Extract the [X, Y] coordinate from the center of the cell holding the provided text.  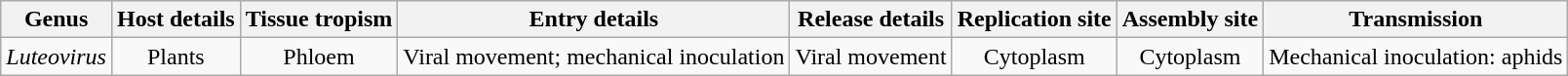
Plants [176, 57]
Mechanical inoculation: aphids [1416, 57]
Assembly site [1190, 19]
Release details [871, 19]
Entry details [594, 19]
Host details [176, 19]
Luteovirus [57, 57]
Replication site [1034, 19]
Phloem [319, 57]
Viral movement [871, 57]
Genus [57, 19]
Transmission [1416, 19]
Tissue tropism [319, 19]
Viral movement; mechanical inoculation [594, 57]
